Find where the given text appears and provide that cell's center as [X, Y] coordinate. 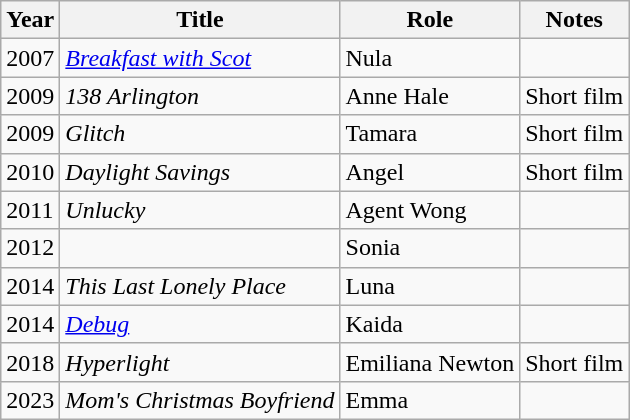
138 Arlington [200, 96]
2012 [30, 248]
Tamara [430, 134]
2023 [30, 400]
Kaida [430, 324]
Breakfast with Scot [200, 58]
Luna [430, 286]
Glitch [200, 134]
Role [430, 20]
Nula [430, 58]
This Last Lonely Place [200, 286]
2007 [30, 58]
Debug [200, 324]
Title [200, 20]
Sonia [430, 248]
Emiliana Newton [430, 362]
Daylight Savings [200, 172]
Notes [574, 20]
Mom's Christmas Boyfriend [200, 400]
Year [30, 20]
Emma [430, 400]
Unlucky [200, 210]
Hyperlight [200, 362]
Agent Wong [430, 210]
Angel [430, 172]
2010 [30, 172]
Anne Hale [430, 96]
2018 [30, 362]
2011 [30, 210]
